Locate the cell with the specified text and output its (X, Y) center coordinate. 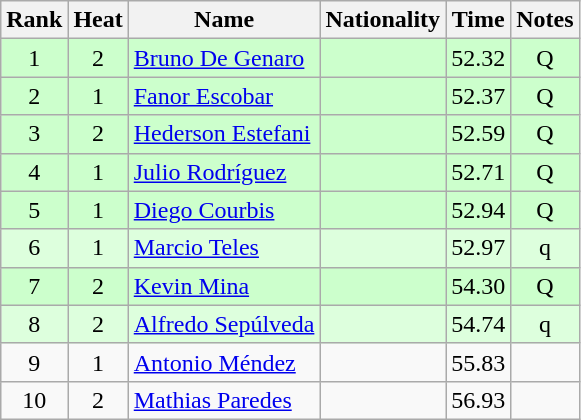
Heat (98, 20)
Nationality (383, 20)
Name (224, 20)
4 (34, 172)
Marcio Teles (224, 248)
52.32 (478, 58)
Time (478, 20)
52.94 (478, 210)
10 (34, 400)
55.83 (478, 362)
52.71 (478, 172)
3 (34, 134)
6 (34, 248)
Rank (34, 20)
Bruno De Genaro (224, 58)
Antonio Méndez (224, 362)
Alfredo Sepúlveda (224, 324)
5 (34, 210)
Kevin Mina (224, 286)
Julio Rodríguez (224, 172)
52.59 (478, 134)
9 (34, 362)
Mathias Paredes (224, 400)
Hederson Estefani (224, 134)
52.37 (478, 96)
Notes (545, 20)
7 (34, 286)
8 (34, 324)
52.97 (478, 248)
54.74 (478, 324)
Fanor Escobar (224, 96)
Diego Courbis (224, 210)
54.30 (478, 286)
56.93 (478, 400)
